Identify which cell holds the provided text, then report its (X, Y) central coordinate. 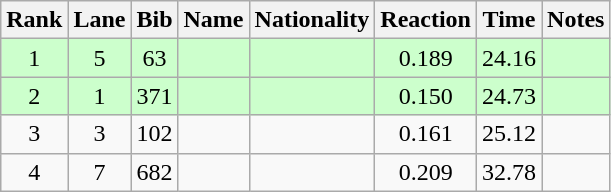
2 (34, 96)
Notes (576, 20)
5 (100, 58)
7 (100, 172)
Reaction (426, 20)
4 (34, 172)
0.209 (426, 172)
682 (154, 172)
371 (154, 96)
32.78 (510, 172)
Bib (154, 20)
Lane (100, 20)
Rank (34, 20)
102 (154, 134)
25.12 (510, 134)
24.16 (510, 58)
0.161 (426, 134)
Name (214, 20)
0.189 (426, 58)
63 (154, 58)
Nationality (312, 20)
Time (510, 20)
24.73 (510, 96)
0.150 (426, 96)
